Scan for the cell matching the given text and deliver its (x, y) coordinate at center. 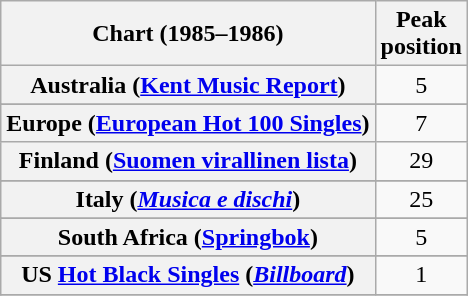
South Africa (Springbok) (188, 237)
25 (421, 199)
Italy (Musica e dischi) (188, 199)
29 (421, 161)
1 (421, 275)
7 (421, 123)
Peakposition (421, 34)
Europe (European Hot 100 Singles) (188, 123)
Chart (1985–1986) (188, 34)
Australia (Kent Music Report) (188, 85)
Finland (Suomen virallinen lista) (188, 161)
US Hot Black Singles (Billboard) (188, 275)
